For the text-containing cell, return its midpoint in [x, y] coordinate format. 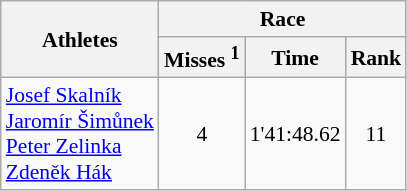
4 [202, 134]
Josef SkalníkJaromír ŠimůnekPeter ZelinkaZdeněk Hák [80, 134]
Race [282, 19]
Athletes [80, 40]
1'41:48.62 [296, 134]
11 [376, 134]
Rank [376, 58]
Time [296, 58]
Misses 1 [202, 58]
